From the cell containing the given text, extract its center point as (X, Y) coordinate. 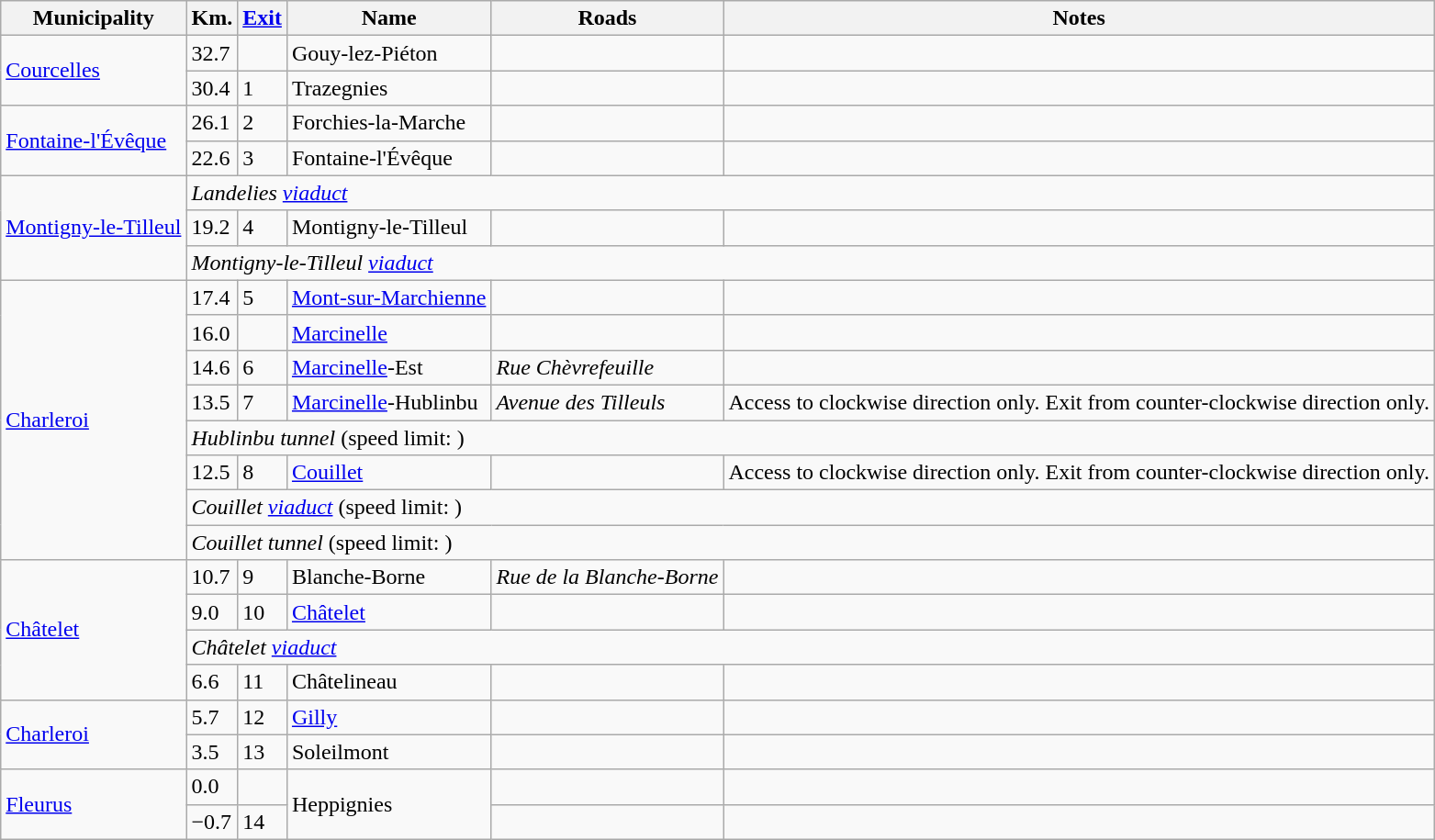
10.7 (212, 577)
26.1 (212, 123)
Couillet viaduct (speed limit: ) (811, 508)
30.4 (212, 88)
6 (263, 367)
12.5 (212, 473)
12 (263, 717)
Fleurus (94, 804)
7 (263, 402)
8 (263, 473)
Couillet (389, 473)
Avenue des Tilleuls (608, 402)
Gouy-lez-Piéton (389, 53)
5.7 (212, 717)
Marcinelle-Hublinbu (389, 402)
Municipality (94, 18)
4 (263, 228)
Châtelet viaduct (811, 647)
Couillet tunnel (speed limit: ) (811, 543)
Châtelineau (389, 682)
11 (263, 682)
22.6 (212, 158)
13 (263, 752)
19.2 (212, 228)
Name (389, 18)
2 (263, 123)
Roads (608, 18)
Km. (212, 18)
1 (263, 88)
Mont-sur-Marchienne (389, 297)
32.7 (212, 53)
−0.7 (212, 822)
3 (263, 158)
17.4 (212, 297)
14.6 (212, 367)
13.5 (212, 402)
0.0 (212, 787)
14 (263, 822)
16.0 (212, 332)
Montigny-le-Tilleul viaduct (811, 263)
Marcinelle-Est (389, 367)
9 (263, 577)
Gilly (389, 717)
3.5 (212, 752)
Heppignies (389, 804)
5 (263, 297)
Courcelles (94, 71)
Soleilmont (389, 752)
6.6 (212, 682)
Rue Chèvrefeuille (608, 367)
9.0 (212, 612)
Trazegnies (389, 88)
Exit (263, 18)
Marcinelle (389, 332)
Blanche-Borne (389, 577)
Forchies-la-Marche (389, 123)
Notes (1080, 18)
Hublinbu tunnel (speed limit: ) (811, 438)
10 (263, 612)
Rue de la Blanche-Borne (608, 577)
Landelies viaduct (811, 193)
